Identify which cell holds the provided text, then report its (X, Y) central coordinate. 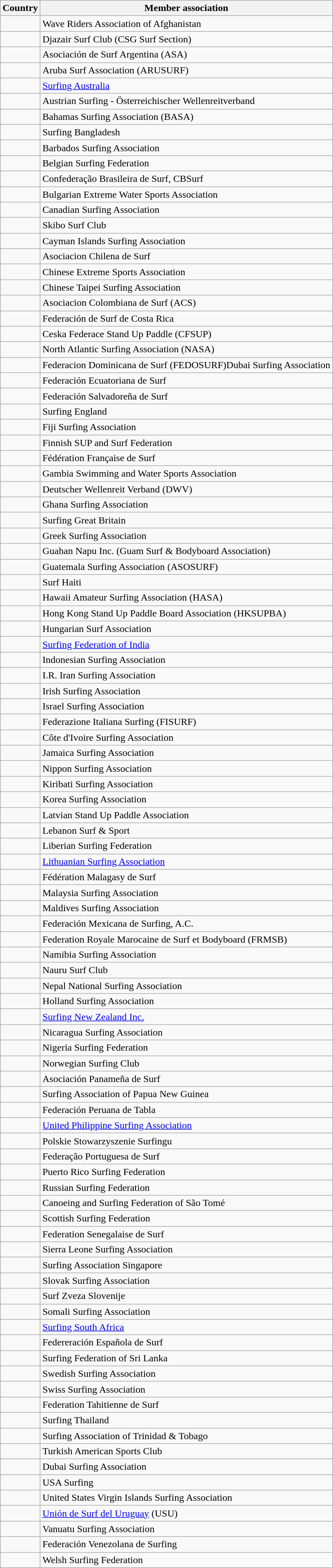
Nicaragua Surfing Association (186, 1032)
Swedish Surfing Association (186, 1374)
Canadian Surfing Association (186, 210)
Polskie Stowarzyszenie Surfingu (186, 1141)
Austrian Surfing - Österreichischer Wellenreitverband (186, 101)
Hong Kong Stand Up Paddle Board Association (HKSUPBA) (186, 613)
Scottish Surfing Federation (186, 1219)
Hungarian Surf Association (186, 629)
Surf Haiti (186, 582)
Belgian Surfing Federation (186, 163)
United States Virgin Islands Surfing Association (186, 1498)
Somali Surfing Association (186, 1312)
Chinese Extreme Sports Association (186, 272)
Welsh Surfing Federation (186, 1560)
Surfing Great Britain (186, 520)
Bulgarian Extreme Water Sports Association (186, 194)
I.R. Iran Surfing Association (186, 675)
Indonesian Surfing Association (186, 660)
Country (20, 8)
Surfing Association Singapore (186, 1265)
Nippon Surfing Association (186, 769)
Maldives Surfing Association (186, 908)
Liberian Surfing Federation (186, 846)
Surfing England (186, 411)
Chinese Taipei Surfing Association (186, 287)
Puerto Rico Surfing Federation (186, 1172)
Holland Surfing Association (186, 1001)
Djazair Surf Club (CSG Surf Section) (186, 39)
Malaysia Surfing Association (186, 892)
Vanuatu Surfing Association (186, 1529)
North Atlantic Surfing Association (NASA) (186, 349)
Swiss Surfing Association (186, 1389)
Nepal National Surfing Association (186, 986)
Guatemala Surfing Association (ASOSURF) (186, 567)
Federación Venezolana de Surfing (186, 1544)
Turkish American Sports Club (186, 1451)
Surfing Federation of India (186, 644)
Fédération Française de Surf (186, 458)
Surfing Bangladesh (186, 132)
Federeración Española de Surf (186, 1343)
Ghana Surfing Association (186, 505)
Federación Salvadoreña de Surf (186, 396)
Federación Peruana de Tabla (186, 1110)
Confederação Brasileira de Surf, CBSurf (186, 179)
Surfing Association of Papua New Guinea (186, 1094)
Greek Surfing Association (186, 536)
Federation Royale Marocaine de Surf et Bodyboard (FRMSB) (186, 939)
USA Surfing (186, 1482)
Federación Mexicana de Surfing, A.C. (186, 923)
Finnish SUP and Surf Federation (186, 442)
Nigeria Surfing Federation (186, 1048)
Cayman Islands Surfing Association (186, 241)
Federación Ecuatoriana de Surf (186, 380)
Federação Portuguesa de Surf (186, 1156)
Asociación Panameña de Surf (186, 1079)
Lithuanian Surfing Association (186, 861)
Fiji Surfing Association (186, 427)
Skibo Surf Club (186, 225)
Surfing New Zealand Inc. (186, 1017)
Fédération Malagasy de Surf (186, 877)
Federazione Italiana Surfing (FISURF) (186, 722)
Slovak Surfing Association (186, 1281)
Ceska Federace Stand Up Paddle (CFSUP) (186, 334)
Asociacion Chilena de Surf (186, 256)
Wave Riders Association of Afghanistan (186, 24)
Surfing Association of Trinidad & Tobago (186, 1435)
Surf Zveza Slovenije (186, 1296)
Unión de Surf del Uruguay (USU) (186, 1513)
Surfing South Africa (186, 1327)
Guahan Napu Inc. (Guam Surf & Bodyboard Association) (186, 551)
Asociacion Colombiana de Surf (ACS) (186, 303)
Russian Surfing Federation (186, 1188)
Israel Surfing Association (186, 707)
Dubai Surfing Association (186, 1467)
Federation Senegalaise de Surf (186, 1234)
Nauru Surf Club (186, 970)
Namibia Surfing Association (186, 955)
Lebanon Surf & Sport (186, 830)
Sierra Leone Surfing Association (186, 1250)
Gambia Swimming and Water Sports Association (186, 474)
Asociación de Surf Argentina (ASA) (186, 55)
Latvian Stand Up Paddle Association (186, 815)
Côte d'Ivoire Surfing Association (186, 738)
Jamaica Surfing Association (186, 753)
Norwegian Surfing Club (186, 1063)
Surfing Australia (186, 86)
Federación de Surf de Costa Rica (186, 318)
Canoeing and Surfing Federation of São Tomé (186, 1203)
Federacion Dominicana de Surf (FEDOSURF)Dubai Surfing Association (186, 365)
Member association (186, 8)
Barbados Surfing Association (186, 148)
Aruba Surf Association (ARUSURF) (186, 70)
Kiribati Surfing Association (186, 784)
Korea Surfing Association (186, 799)
Surfing Thailand (186, 1420)
Federation Tahitienne de Surf (186, 1405)
Bahamas Surfing Association (BASA) (186, 117)
Deutscher Wellenreit Verband (DWV) (186, 489)
United Philippine Surfing Association (186, 1125)
Irish Surfing Association (186, 691)
Surfing Federation of Sri Lanka (186, 1358)
Hawaii Amateur Surfing Association (HASA) (186, 598)
